For the text-containing cell, return its midpoint in (X, Y) coordinate format. 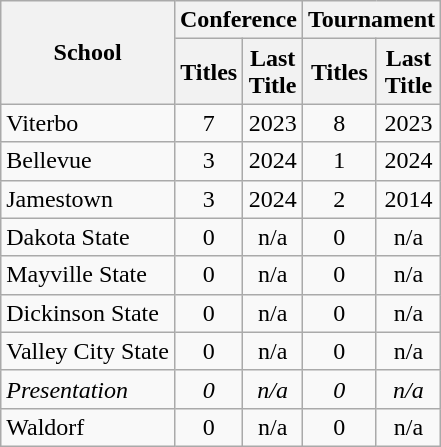
7 (208, 123)
Viterbo (88, 123)
8 (339, 123)
School (88, 52)
Tournament (371, 20)
Waldorf (88, 427)
Bellevue (88, 161)
Conference (238, 20)
Valley City State (88, 351)
Dickinson State (88, 313)
2 (339, 199)
2014 (408, 199)
Mayville State (88, 275)
Presentation (88, 389)
Dakota State (88, 237)
Jamestown (88, 199)
1 (339, 161)
